Determine the (X, Y) coordinate at the center of the cell enclosing the given text.  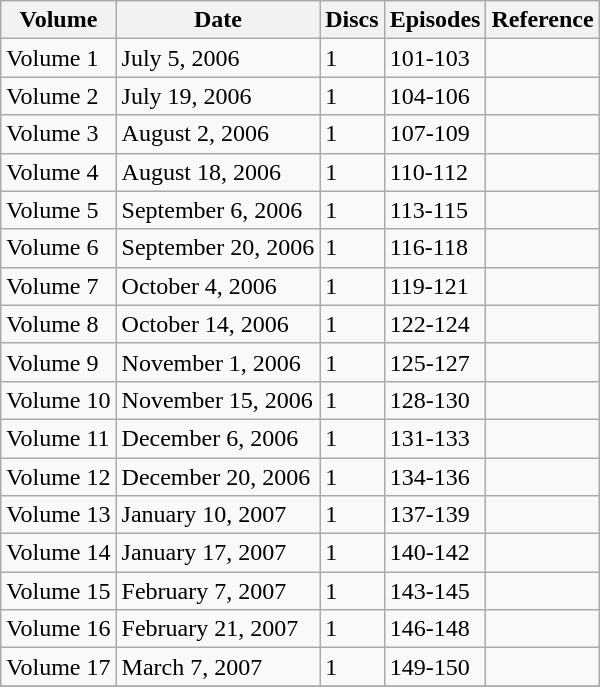
104-106 (435, 96)
Volume 8 (58, 324)
July 19, 2006 (218, 96)
134-136 (435, 477)
110-112 (435, 172)
Discs (352, 20)
107-109 (435, 134)
Volume 17 (58, 667)
Volume 7 (58, 286)
Volume 1 (58, 58)
February 21, 2007 (218, 629)
October 4, 2006 (218, 286)
March 7, 2007 (218, 667)
Reference (542, 20)
December 6, 2006 (218, 438)
September 20, 2006 (218, 248)
149-150 (435, 667)
December 20, 2006 (218, 477)
Volume 12 (58, 477)
September 6, 2006 (218, 210)
November 15, 2006 (218, 400)
Volume 3 (58, 134)
119-121 (435, 286)
January 10, 2007 (218, 515)
Volume 13 (58, 515)
February 7, 2007 (218, 591)
Volume 14 (58, 553)
146-148 (435, 629)
Volume (58, 20)
128-130 (435, 400)
August 2, 2006 (218, 134)
Volume 2 (58, 96)
125-127 (435, 362)
116-118 (435, 248)
July 5, 2006 (218, 58)
January 17, 2007 (218, 553)
131-133 (435, 438)
Volume 16 (58, 629)
140-142 (435, 553)
137-139 (435, 515)
October 14, 2006 (218, 324)
Episodes (435, 20)
143-145 (435, 591)
Volume 6 (58, 248)
Volume 9 (58, 362)
Volume 15 (58, 591)
Volume 11 (58, 438)
Volume 10 (58, 400)
113-115 (435, 210)
122-124 (435, 324)
November 1, 2006 (218, 362)
Volume 4 (58, 172)
101-103 (435, 58)
Date (218, 20)
August 18, 2006 (218, 172)
Volume 5 (58, 210)
